Determine the (X, Y) coordinate at the center of the cell enclosing the given text.  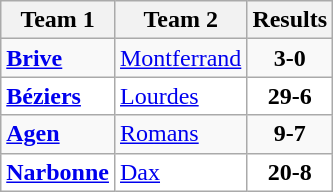
Dax (180, 172)
Results (290, 20)
9-7 (290, 134)
Béziers (58, 96)
Romans (180, 134)
Montferrand (180, 58)
20-8 (290, 172)
3-0 (290, 58)
Narbonne (58, 172)
Brive (58, 58)
29-6 (290, 96)
Team 1 (58, 20)
Agen (58, 134)
Lourdes (180, 96)
Team 2 (180, 20)
